Scan for the cell matching the given text and deliver its [x, y] coordinate at center. 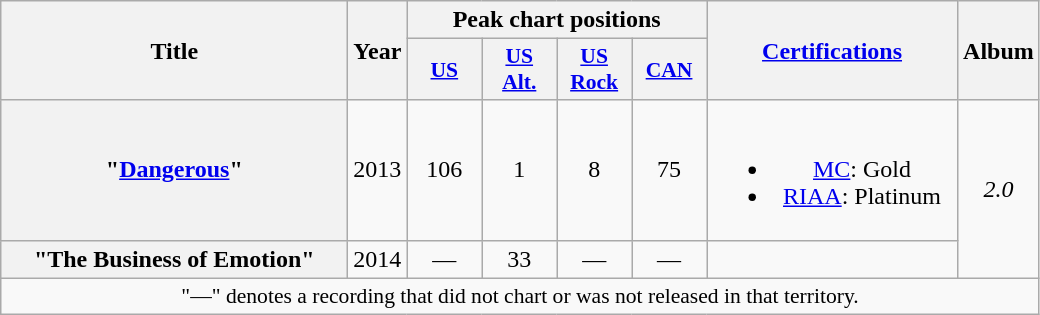
8 [594, 170]
"The Business of Emotion" [174, 259]
75 [670, 170]
MC: GoldRIAA: Platinum [832, 170]
Title [174, 50]
2.0 [999, 189]
Certifications [832, 50]
1 [520, 170]
Album [999, 50]
2014 [378, 259]
Peak chart positions [557, 20]
33 [520, 259]
USAlt. [520, 70]
"—" denotes a recording that did not chart or was not released in that territory. [520, 296]
Year [378, 50]
2013 [378, 170]
USRock [594, 70]
US [444, 70]
"Dangerous" [174, 170]
CAN [670, 70]
106 [444, 170]
